From the cell containing the given text, extract its center point as (X, Y) coordinate. 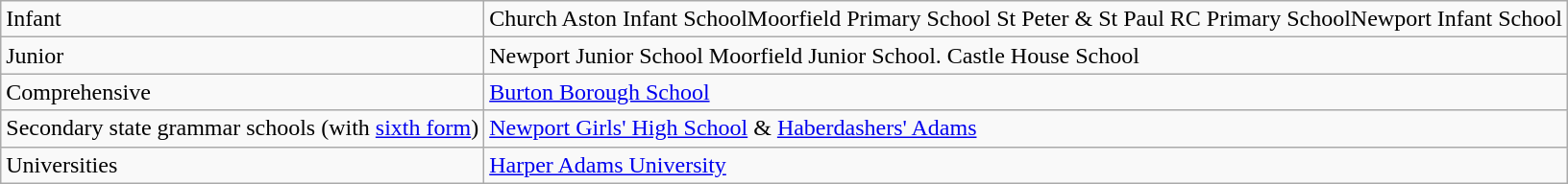
Burton Borough School (1026, 92)
Secondary state grammar schools (with sixth form) (242, 128)
Newport Junior School Moorfield Junior School. Castle House School (1026, 56)
Newport Girls' High School & Haberdashers' Adams (1026, 128)
Universities (242, 165)
Comprehensive (242, 92)
Junior (242, 56)
Harper Adams University (1026, 165)
Infant (242, 19)
Church Aston Infant SchoolMoorfield Primary School St Peter & St Paul RC Primary SchoolNewport Infant School (1026, 19)
